Return (x, y) of the center of cell containing provided text 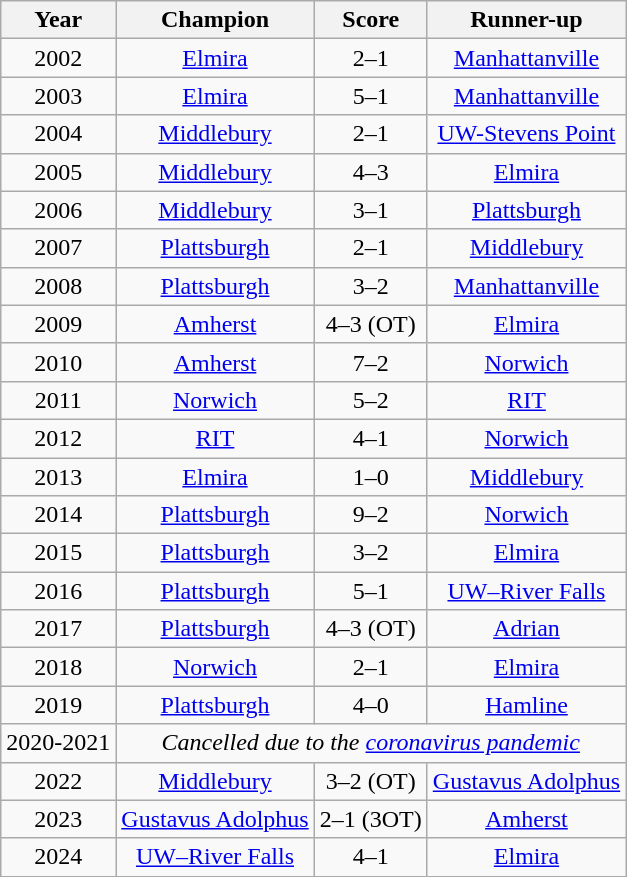
9–2 (370, 515)
2016 (58, 591)
2003 (58, 96)
2002 (58, 58)
3–1 (370, 210)
2024 (58, 857)
1–0 (370, 477)
2005 (58, 172)
2018 (58, 667)
2023 (58, 819)
5–2 (370, 400)
2014 (58, 515)
Hamline (526, 705)
2022 (58, 781)
2010 (58, 362)
2011 (58, 400)
2015 (58, 553)
2019 (58, 705)
Runner-up (526, 20)
7–2 (370, 362)
2007 (58, 248)
2008 (58, 286)
Champion (215, 20)
3–2 (OT) (370, 781)
2–1 (3OT) (370, 819)
2009 (58, 324)
2006 (58, 210)
Year (58, 20)
2020-2021 (58, 743)
UW-Stevens Point (526, 134)
Score (370, 20)
2017 (58, 629)
2013 (58, 477)
4–0 (370, 705)
2012 (58, 438)
4–3 (370, 172)
Adrian (526, 629)
Cancelled due to the coronavirus pandemic (371, 743)
2004 (58, 134)
